Return the [X, Y] coordinate for the center point of the cell that contains the specified text.  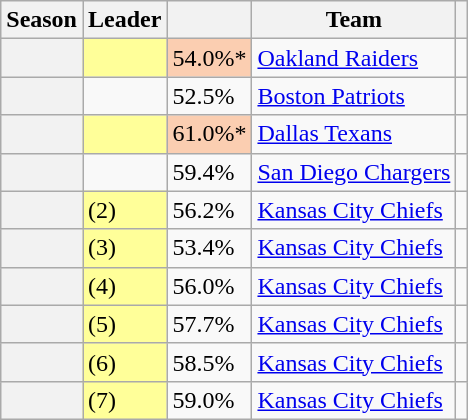
59.0% [210, 400]
Leader [124, 20]
Team [354, 20]
61.0%* [210, 134]
Dallas Texans [354, 134]
59.4% [210, 172]
56.0% [210, 286]
Season [42, 20]
San Diego Chargers [354, 172]
(2) [124, 210]
(7) [124, 400]
(5) [124, 324]
(6) [124, 362]
52.5% [210, 96]
56.2% [210, 210]
(4) [124, 286]
57.7% [210, 324]
54.0%* [210, 58]
58.5% [210, 362]
Oakland Raiders [354, 58]
Boston Patriots [354, 96]
53.4% [210, 248]
(3) [124, 248]
